Return (x, y) of the center of cell containing provided text 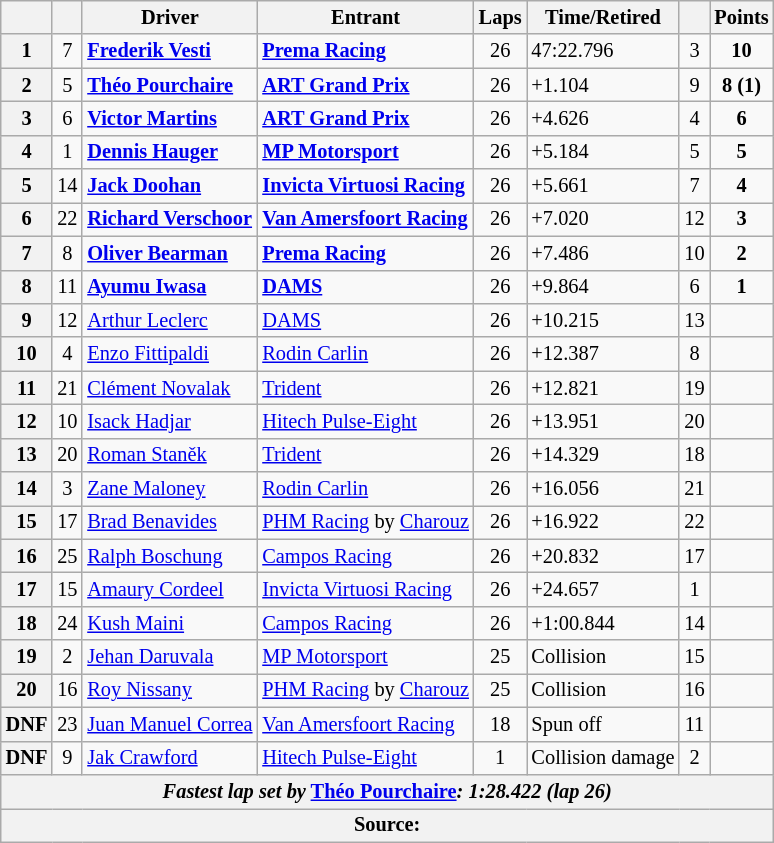
+12.821 (604, 388)
Théo Pourchaire (170, 85)
+10.215 (604, 320)
Fastest lap set by Théo Pourchaire: 1:28.422 (lap 26) (388, 791)
Jack Doohan (170, 186)
Driver (170, 17)
+20.832 (604, 556)
Time/Retired (604, 17)
+5.661 (604, 186)
Enzo Fittipaldi (170, 354)
+16.922 (604, 522)
+1:00.844 (604, 623)
Richard Verschoor (170, 219)
+7.020 (604, 219)
Jak Crawford (170, 758)
Isack Hadjar (170, 421)
Juan Manuel Correa (170, 724)
23 (67, 724)
+24.657 (604, 589)
Points (742, 17)
Arthur Leclerc (170, 320)
+9.864 (604, 287)
24 (67, 623)
Entrant (365, 17)
Oliver Bearman (170, 253)
Roy Nissany (170, 690)
Roman Staněk (170, 455)
+1.104 (604, 85)
+16.056 (604, 489)
47:22.796 (604, 51)
+5.184 (604, 152)
Victor Martins (170, 118)
Zane Maloney (170, 489)
+4.626 (604, 118)
Dennis Hauger (170, 152)
+14.329 (604, 455)
+12.387 (604, 354)
Spun off (604, 724)
Clément Novalak (170, 388)
Ralph Boschung (170, 556)
Jehan Daruvala (170, 657)
Amaury Cordeel (170, 589)
+7.486 (604, 253)
+13.951 (604, 421)
8 (1) (742, 85)
Ayumu Iwasa (170, 287)
Laps (500, 17)
Kush Maini (170, 623)
Source: (388, 825)
Frederik Vesti (170, 51)
Brad Benavides (170, 522)
Collision damage (604, 758)
